Scan for the cell matching the given text and deliver its [x, y] coordinate at center. 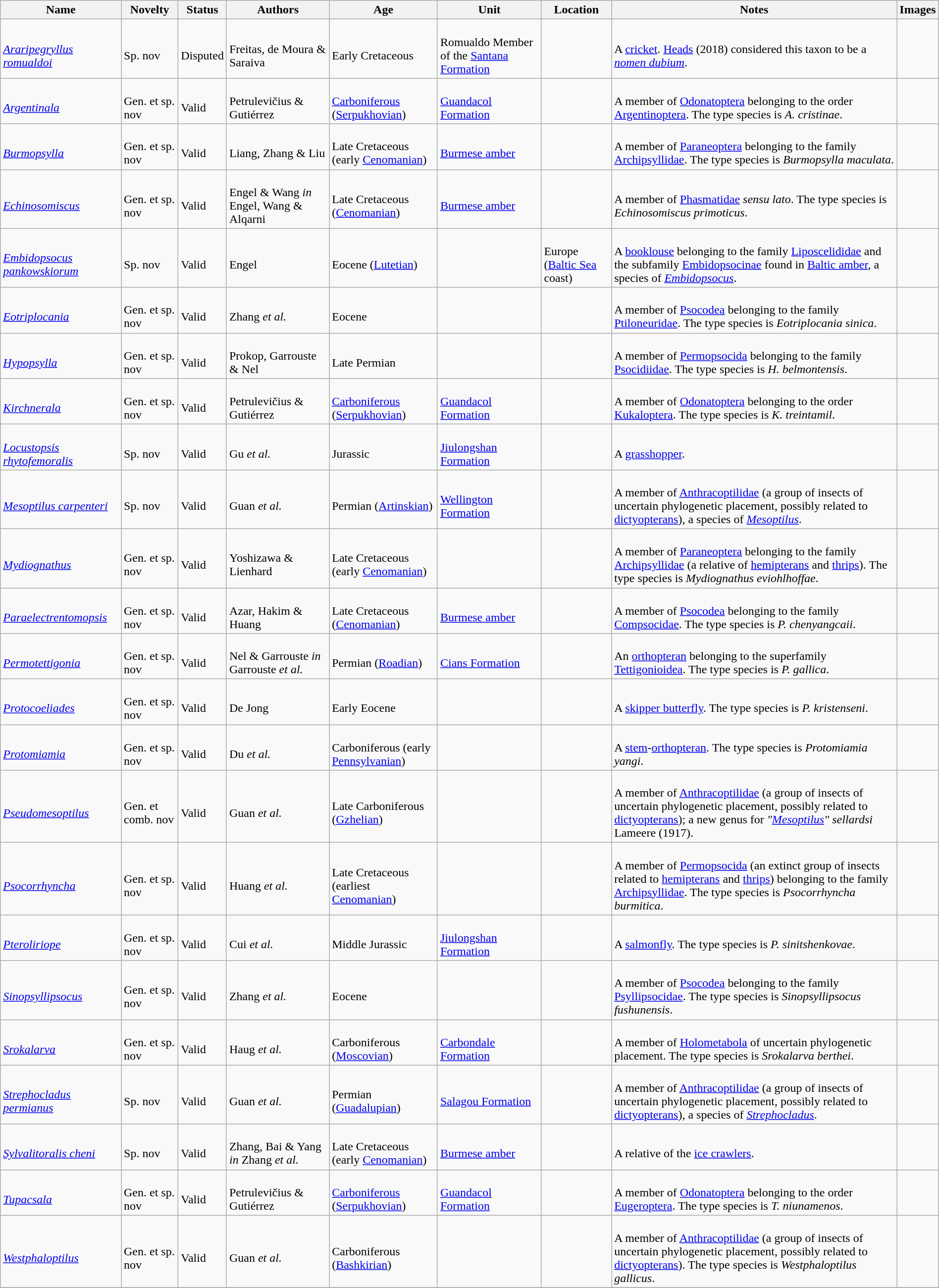
Sinopsyllipsocus [61, 990]
A salmonfly. The type species is P. sinitshenkovae. [754, 938]
Carbondale Formation [489, 1042]
Pteroliriope [61, 938]
Echinosomiscus [61, 199]
Carboniferous (Moscovian) [383, 1042]
Age [383, 10]
Protocoeliades [61, 702]
Srokalarva [61, 1042]
Haug et al. [277, 1042]
Kirchnerala [61, 401]
Mesoptilus carpenteri [61, 499]
Yoshizawa & Lienhard [277, 558]
Location [576, 10]
De Jong [277, 702]
Prokop, Garrouste & Nel [277, 356]
Authors [277, 10]
Europe (Baltic Sea coast) [576, 258]
A member of Permopsocida belonging to the family Psocidiidae. The type species is H. belmontensis. [754, 356]
Disputed [203, 49]
Early Cretaceous [383, 49]
A member of Anthracoptilidae (a group of insects of uncertain phylogenetic placement, possibly related to dictyopterans), a species of Mesoptilus. [754, 499]
Permotettigonia [61, 656]
Nel & Garrouste in Garrouste et al. [277, 656]
Protomiamia [61, 748]
Cians Formation [489, 656]
A cricket. Heads (2018) considered this taxon to be a nomen dubium. [754, 49]
Engel & Wang in Engel, Wang & Alqarni [277, 199]
Strephocladus permianus [61, 1095]
An orthopteran belonging to the superfamily Tettigonioidea. The type species is P. gallica. [754, 656]
A stem-orthopteran. The type species is Protomiamia yangi. [754, 748]
Huang et al. [277, 879]
A member of Odonatoptera belonging to the order Argentinoptera. The type species is A. cristinae. [754, 101]
Status [203, 10]
Early Eocene [383, 702]
Romualdo Member of the Santana Formation [489, 49]
Araripegryllus romualdoi [61, 49]
A member of Psocodea belonging to the family Compsocidae. The type species is P. chenyangcaii. [754, 610]
Pseudomesoptilus [61, 806]
Novelty [150, 10]
Argentinala [61, 101]
A member of Phasmatidae sensu lato. The type species is Echinosomiscus primoticus. [754, 199]
A booklouse belonging to the family Liposcelididae and the subfamily Embidopsocinae found in Baltic amber, a species of Embidopsocus. [754, 258]
A grasshopper. [754, 447]
A skipper butterfly. The type species is P. kristenseni. [754, 702]
Middle Jurassic [383, 938]
Du et al. [277, 748]
A member of Odonatoptera belonging to the order Eugeroptera. The type species is T. niunamenos. [754, 1192]
Burmopsylla [61, 147]
Late Permian [383, 356]
Sylvalitoralis cheni [61, 1147]
Jurassic [383, 447]
Tupacsala [61, 1192]
A member of Psocodea belonging to the family Ptiloneuridae. The type species is Eotriplocania sinica. [754, 310]
Azar, Hakim & Huang [277, 610]
A member of Psocodea belonging to the family Psyllipsocidae. The type species is Sinopsyllipsocus fushunensis. [754, 990]
Cui et al. [277, 938]
Westphaloptilus [61, 1251]
Notes [754, 10]
Zhang, Bai & Yang in Zhang et al. [277, 1147]
Mydiognathus [61, 558]
A relative of the ice crawlers. [754, 1147]
Late Cretaceous (earliest Cenomanian) [383, 879]
A member of Odonatoptera belonging to the order Kukaloptera. The type species is K. treintamil. [754, 401]
Embidopsocus pankowskiorum [61, 258]
Gen. et comb. nov [150, 806]
Late Carboniferous (Gzhelian) [383, 806]
Images [918, 10]
Permian (Artinskian) [383, 499]
Gu et al. [277, 447]
Carboniferous (Bashkirian) [383, 1251]
Psocorrhyncha [61, 879]
Paraelectrentomopsis [61, 610]
Permian (Guadalupian) [383, 1095]
Salagou Formation [489, 1095]
Wellington Formation [489, 499]
A member of Holometabola of uncertain phylogenetic placement. The type species is Srokalarva berthei. [754, 1042]
Name [61, 10]
Carboniferous (early Pennsylvanian) [383, 748]
Permian (Roadian) [383, 656]
Locustopsis rhytofemoralis [61, 447]
A member of Anthracoptilidae (a group of insects of uncertain phylogenetic placement, possibly related to dictyopterans), a species of Strephocladus. [754, 1095]
A member of Paraneoptera belonging to the family Archipsyllidae. The type species is Burmopsylla maculata. [754, 147]
Hypopsylla [61, 356]
Freitas, de Moura & Saraiva [277, 49]
Eotriplocania [61, 310]
Engel [277, 258]
Liang, Zhang & Liu [277, 147]
Eocene (Lutetian) [383, 258]
Unit [489, 10]
